Pinpoint the cell where the given text exists, returning its (x, y) midpoint coordinate. 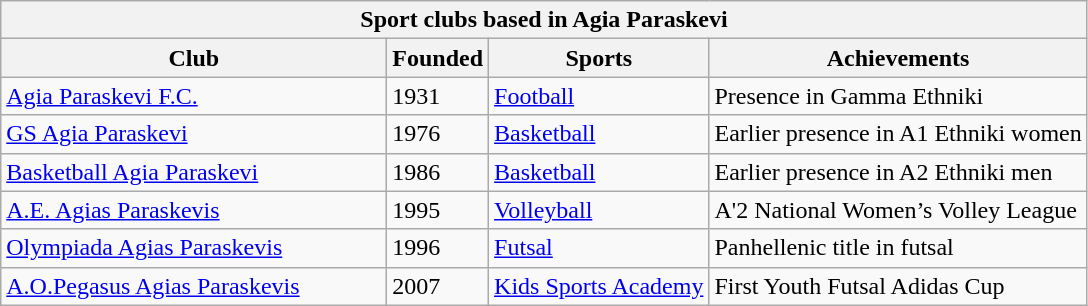
Agia Paraskevi F.C. (194, 96)
Earlier presence in A2 Ethniki men (898, 172)
GS Agia Paraskevi (194, 134)
First Youth Futsal Adidas Cup (898, 286)
A.E. Agias Paraskevis (194, 210)
1986 (438, 172)
1976 (438, 134)
Founded (438, 58)
A.O.Pegasus Agias Paraskevis (194, 286)
Volleyball (599, 210)
Panhellenic title in futsal (898, 248)
2007 (438, 286)
1931 (438, 96)
Football (599, 96)
Sport clubs based in Agia Paraskevi (544, 20)
Kids Sports Academy (599, 286)
Futsal (599, 248)
Sports (599, 58)
Presence in Gamma Ethniki (898, 96)
Olympiada Agias Paraskevis (194, 248)
Basketball Agia Paraskevi (194, 172)
1996 (438, 248)
Achievements (898, 58)
Earlier presence in A1 Ethniki women (898, 134)
A'2 National Women’s Volley League (898, 210)
Club (194, 58)
1995 (438, 210)
